Detect which cell encompasses the target text, then output its (X, Y) center coordinate. 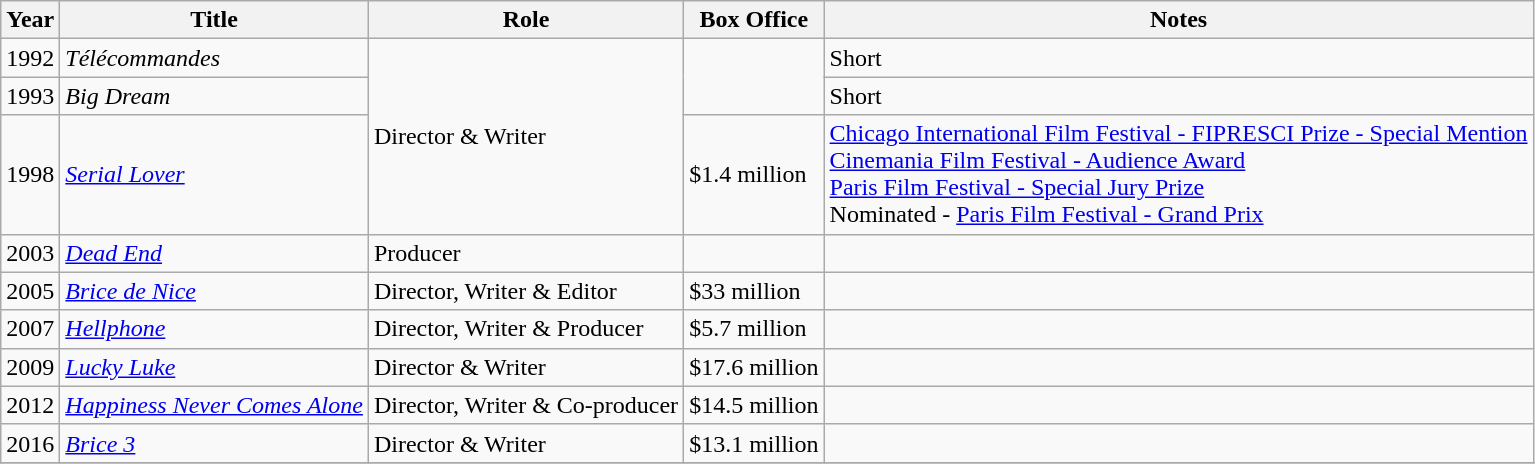
Title (214, 20)
2009 (30, 367)
$13.1 million (754, 443)
1998 (30, 174)
Year (30, 20)
2007 (30, 329)
Producer (526, 253)
2012 (30, 405)
2005 (30, 291)
Lucky Luke (214, 367)
Director, Writer & Editor (526, 291)
Brice 3 (214, 443)
Box Office (754, 20)
Director, Writer & Producer (526, 329)
1992 (30, 58)
$33 million (754, 291)
$1.4 million (754, 174)
Role (526, 20)
Télécommandes (214, 58)
Brice de Nice (214, 291)
$17.6 million (754, 367)
Hellphone (214, 329)
2003 (30, 253)
Notes (1178, 20)
$14.5 million (754, 405)
$5.7 million (754, 329)
Dead End (214, 253)
Serial Lover (214, 174)
Big Dream (214, 96)
Director, Writer & Co-producer (526, 405)
Happiness Never Comes Alone (214, 405)
2016 (30, 443)
1993 (30, 96)
